Search for the cell housing the specified text and yield its (X, Y) center coordinate. 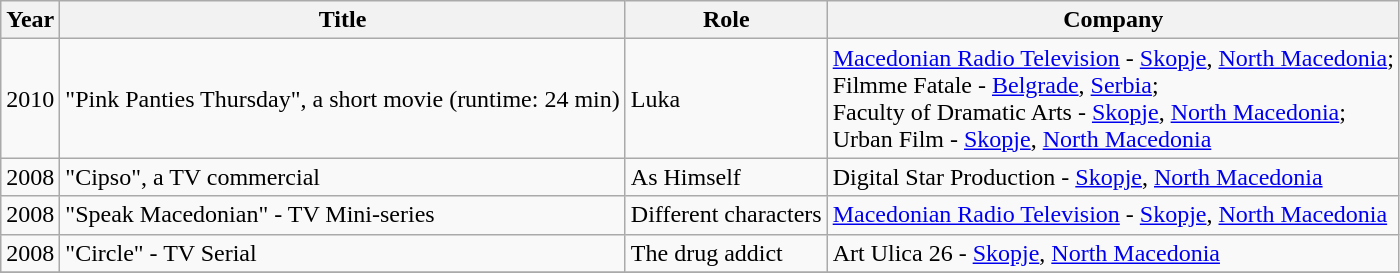
Different characters (726, 215)
Title (343, 20)
Digital Star Production - Skopje, North Macedonia (1113, 177)
As Himself (726, 177)
"Speak Macedonian" - TV Mini-series (343, 215)
Luka (726, 98)
"Cipso", a TV commercial (343, 177)
Art Ulica 26 - Skopje, North Macedonia (1113, 253)
2010 (30, 98)
Role (726, 20)
Macedonian Radio Television - Skopje, North Macedonia (1113, 215)
The drug addict (726, 253)
"Circle" - TV Serial (343, 253)
Year (30, 20)
Company (1113, 20)
"Pink Panties Thursday", a short movie (runtime: 24 min) (343, 98)
